Provide the (x, y) coordinate of the cell's center where the given text is located.  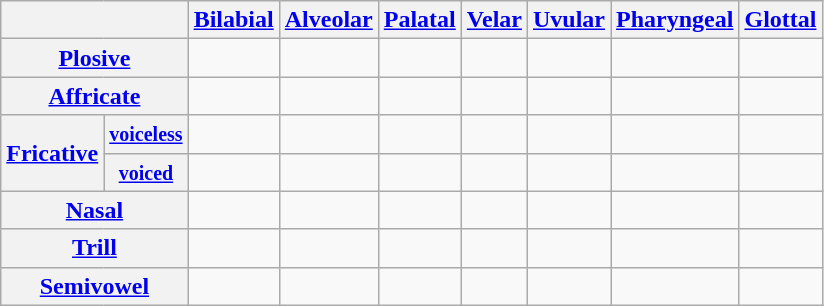
voiced (146, 172)
Palatal (420, 20)
Glottal (780, 20)
Velar (494, 20)
Nasal (94, 210)
voiceless (146, 134)
Affricate (94, 96)
Fricative (52, 153)
Uvular (568, 20)
Pharyngeal (675, 20)
Semivowel (94, 286)
Trill (94, 248)
Alveolar (328, 20)
Plosive (94, 58)
Bilabial (234, 20)
